Pinpoint the cell where the given text exists, returning its [x, y] midpoint coordinate. 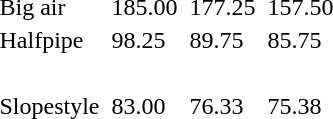
89.75 [222, 40]
98.25 [144, 40]
